For the text-containing cell, return its midpoint in [X, Y] coordinate format. 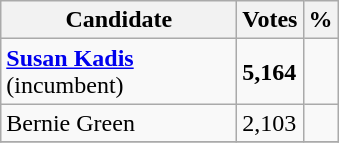
Candidate [119, 20]
Bernie Green [119, 123]
5,164 [270, 72]
% [320, 20]
Susan Kadis (incumbent) [119, 72]
Votes [270, 20]
2,103 [270, 123]
